Return (X, Y) of the center of cell containing provided text 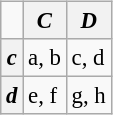
D (88, 21)
g, h (88, 96)
d (12, 96)
a, b (45, 58)
c, d (88, 58)
e, f (45, 96)
C (45, 21)
c (12, 58)
